Search for the cell housing the specified text and yield its [x, y] center coordinate. 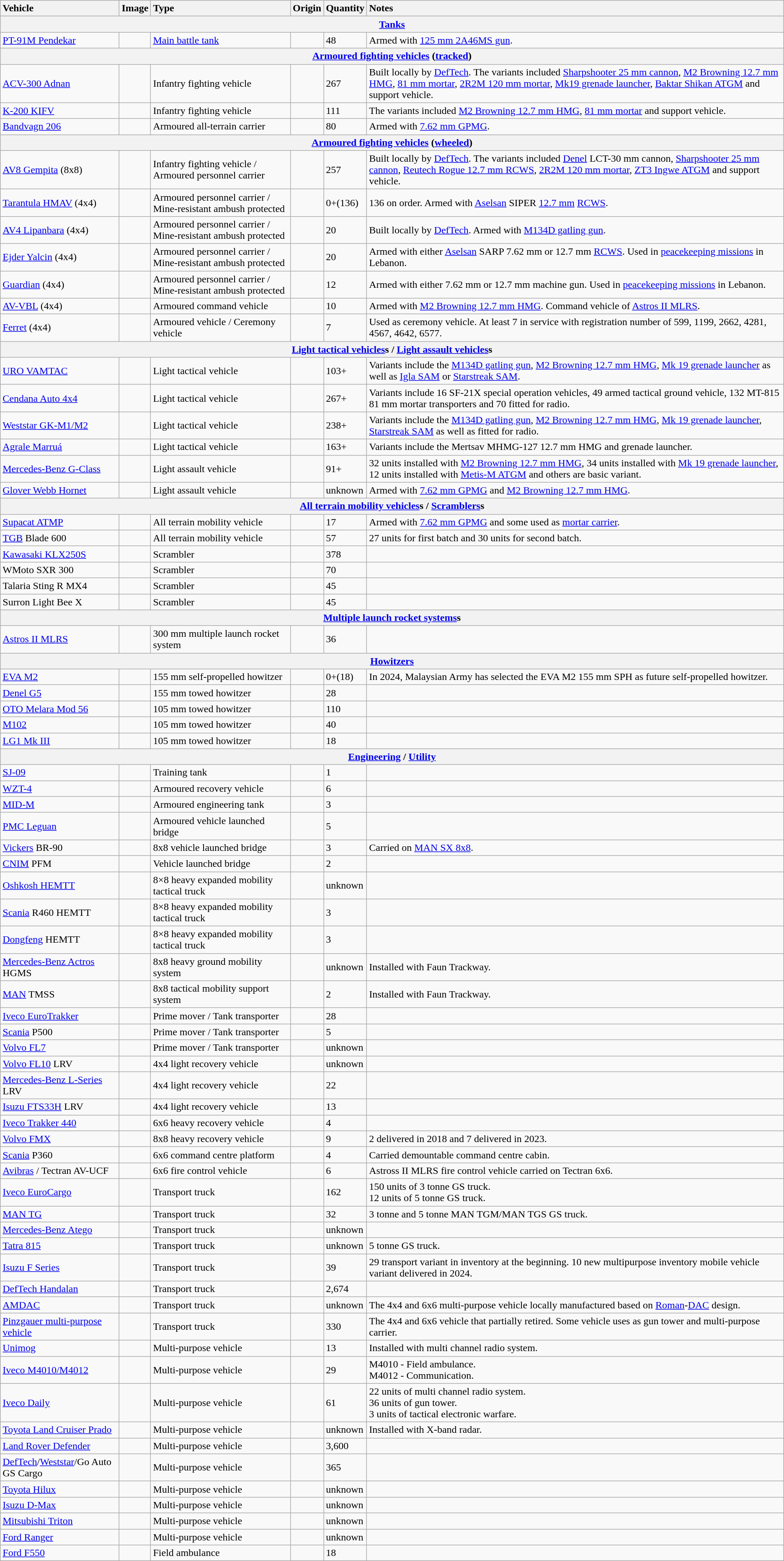
8x8 vehicle launched bridge [221, 848]
Ferret (4x4) [60, 328]
Land Rover Defender [60, 1446]
Mercedes-Benz G-Class [60, 468]
80 [345, 127]
DefTech Handalan [60, 1289]
Carried on MAN SX 8x8. [575, 848]
Toyota Land Cruiser Prado [60, 1430]
Volvo FMX [60, 1139]
70 [345, 570]
111 [345, 111]
136 on order. Armed with Aselsan SIPER 12.7 mm RCWS. [575, 203]
The 4x4 and 6x6 vehicle that partially retired. Some vehicle uses as gun tower and multi-purpose carrier. [575, 1326]
AV-VBL (4x4) [60, 306]
Isuzu D-Max [60, 1505]
Vehicle [60, 8]
8x8 tactical mobility support system [221, 995]
17 [345, 522]
Cendana Auto 4x4 [60, 398]
150 units of 3 tonne GS truck. 12 units of 5 tonne GS truck. [575, 1192]
2 delivered in 2018 and 7 delivered in 2023. [575, 1139]
Armed with either 7.62 mm or 12.7 mm machine gun. Used in peacekeeping missions in Lebanon. [575, 284]
K-200 KIFV [60, 111]
330 [345, 1326]
Installed with X-band radar. [575, 1430]
40 [345, 725]
Armed with M2 Browning 12.7 mm HMG. Command vehicle of Astros II MLRS. [575, 306]
Light tactical vehicless / Light assault vehicless [392, 349]
MID-M [60, 804]
10 [345, 306]
Ford F550 [60, 1553]
Glover Webb Hornet [60, 490]
6x6 heavy recovery vehicle [221, 1123]
Used as ceremony vehicle. At least 7 in service with registration number of 599, 1199, 2662, 4281, 4567, 4642, 6577. [575, 328]
PMC Leguan [60, 826]
Denel G5 [60, 693]
Multiple launch rocket systemss [392, 618]
Astros II MLRS [60, 639]
36 [345, 639]
Armoured recovery vehicle [221, 788]
Bandvagn 206 [60, 127]
Main battle tank [221, 40]
Avibras / Tectran AV-UCF [60, 1171]
Scania P360 [60, 1155]
365 [345, 1467]
3,600 [345, 1446]
AV4 Lipanbara (4x4) [60, 230]
Image [135, 8]
0+(18) [345, 677]
Vickers BR-90 [60, 848]
300 mm multiple launch rocket system [221, 639]
Mitsubishi Triton [60, 1521]
Scania R460 HEMTT [60, 912]
In 2024, Malaysian Army has selected the EVA M2 155 mm SPH as future self-propelled howitzer. [575, 677]
57 [345, 538]
TGB Blade 600 [60, 538]
Armoured fighting vehicles (tracked) [392, 56]
Howitzers [392, 661]
27 units for first batch and 30 units for second batch. [575, 538]
22 units of multi channel radio system. 36 units of gun tower. 3 units of tactical electronic warfare. [575, 1403]
Installed with multi channel radio system. [575, 1348]
Variants include the Mertsav MHMG-127 12.7 mm HMG and grenade launcher. [575, 447]
Armoured fighting vehicles (wheeled) [392, 142]
Armoured engineering tank [221, 804]
Armed with 7.62 mm GPMG. [575, 127]
Unimog [60, 1348]
Iveco Trakker 440 [60, 1123]
Variants include the M134D gatling gun, M2 Browning 12.7 mm HMG, Mk 19 grenade launcher, Starstreak SAM as well as fitted for radio. [575, 426]
Armed with either Aselsan SARP 7.62 mm or 12.7 mm RCWS. Used in peacekeeping missions in Lebanon. [575, 257]
Supacat ATMP [60, 522]
Notes [575, 8]
267 [345, 83]
Mercedes-Benz L-Series LRV [60, 1085]
Type [221, 8]
6x6 fire control vehicle [221, 1171]
Infantry fighting vehicle / Armoured personnel carrier [221, 170]
AV8 Gempita (8x8) [60, 170]
Guardian (4x4) [60, 284]
0+(136) [345, 203]
257 [345, 170]
Iveco Daily [60, 1403]
8x8 heavy ground mobility system [221, 967]
Built locally by DefTech. Armed with M134D gatling gun. [575, 230]
238+ [345, 426]
Armoured command vehicle [221, 306]
Ejder Yalcin (4x4) [60, 257]
Weststar GK-M1/M2 [60, 426]
Volvo FL10 LRV [60, 1064]
8x8 heavy recovery vehicle [221, 1139]
Vehicle launched bridge [221, 863]
5 tonne GS truck. [575, 1246]
PT-91M Pendekar [60, 40]
7 [345, 328]
Oshkosh HEMTT [60, 885]
Carried demountable command centre cabin. [575, 1155]
ACV-300 Adnan [60, 83]
32 [345, 1214]
SJ-09 [60, 773]
1 [345, 773]
OTO Melara Mod 56 [60, 709]
Kawasaki KLX250S [60, 554]
The variants included M2 Browning 12.7 mm HMG, 81 mm mortar and support vehicle. [575, 111]
Tarantula HMAV (4x4) [60, 203]
6x6 command centre platform [221, 1155]
EVA M2 [60, 677]
Dongfeng HEMTT [60, 940]
Pinzgauer multi-purpose vehicle [60, 1326]
29 [345, 1370]
103+ [345, 371]
WMoto SXR 300 [60, 570]
48 [345, 40]
Toyota Hilux [60, 1489]
Variants include the M134D gatling gun, M2 Browning 12.7 mm HMG, Mk 19 grenade launcher as well as Igla SAM or Starstreak SAM. [575, 371]
91+ [345, 468]
29 transport variant in inventory at the beginning. 10 new multipurpose inventory mobile vehicle variant delivered in 2024. [575, 1268]
LG1 Mk III [60, 741]
Iveco M4010/M4012 [60, 1370]
Field ambulance [221, 1553]
2,674 [345, 1289]
12 [345, 284]
110 [345, 709]
267+ [345, 398]
378 [345, 554]
Tatra 815 [60, 1246]
Engineering / Utility [392, 757]
All terrain mobility vehicless / Scramblerss [392, 506]
Volvo FL7 [60, 1048]
Ford Ranger [60, 1537]
22 [345, 1085]
Isuzu FTS33H LRV [60, 1107]
Talaria Sting R MX4 [60, 586]
162 [345, 1192]
Surron Light Bee X [60, 602]
The 4x4 and 6x6 multi-purpose vehicle locally manufactured based on Roman-DAC design. [575, 1305]
CNIM PFM [60, 863]
Isuzu F Series [60, 1268]
Armed with 7.62 mm GPMG and some used as mortar carrier. [575, 522]
Iveco EuroTrakker [60, 1016]
AMDAC [60, 1305]
9 [345, 1139]
MAN TMSS [60, 995]
WZT-4 [60, 788]
Training tank [221, 773]
MAN TG [60, 1214]
163+ [345, 447]
155 mm towed howitzer [221, 693]
M102 [60, 725]
Mercedes-Benz Atego [60, 1230]
Armoured all-terrain carrier [221, 127]
3 tonne and 5 tonne MAN TGM/MAN TGS GS truck. [575, 1214]
URO VAMTAC [60, 371]
155 mm self-propelled howitzer [221, 677]
Armoured vehicle launched bridge [221, 826]
Armed with 7.62 mm GPMG and M2 Browning 12.7 mm HMG. [575, 490]
Mercedes-Benz Actros HGMS [60, 967]
M4010 - Field ambulance. M4012 - Communication. [575, 1370]
Armed with 125 mm 2A46MS gun. [575, 40]
Astross II MLRS fire control vehicle carried on Tectran 6x6. [575, 1171]
Agrale Marruá [60, 447]
DefTech/Weststar/Go Auto GS Cargo [60, 1467]
Iveco EuroCargo [60, 1192]
Tanks [392, 24]
Scania P500 [60, 1032]
61 [345, 1403]
Armoured vehicle / Ceremony vehicle [221, 328]
Origin [307, 8]
39 [345, 1268]
Quantity [345, 8]
